Identify which cell holds the provided text, then report its (x, y) central coordinate. 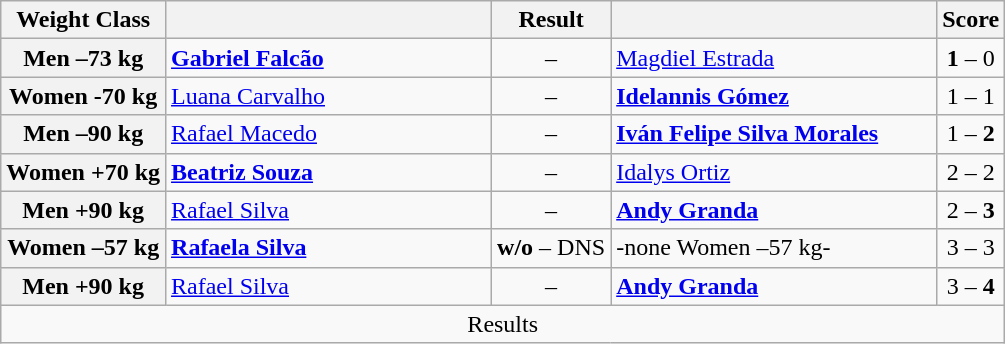
Weight Class (84, 20)
Magdiel Estrada (774, 58)
1 – 2 (971, 134)
Men –73 kg (84, 58)
1 – 1 (971, 96)
Women +70 kg (84, 172)
Rafael Macedo (329, 134)
Idelannis Gómez (774, 96)
-none Women –57 kg- (774, 248)
w/o – DNS (552, 248)
Rafaela Silva (329, 248)
Gabriel Falcão (329, 58)
3 – 3 (971, 248)
Men –90 kg (84, 134)
Idalys Ortiz (774, 172)
Result (552, 20)
3 – 4 (971, 286)
Women -70 kg (84, 96)
Luana Carvalho (329, 96)
Beatriz Souza (329, 172)
Iván Felipe Silva Morales (774, 134)
1 – 0 (971, 58)
Score (971, 20)
2 – 2 (971, 172)
Results (503, 324)
2 – 3 (971, 210)
Women –57 kg (84, 248)
